Provide the (X, Y) coordinate of the cell's center where the given text is located.  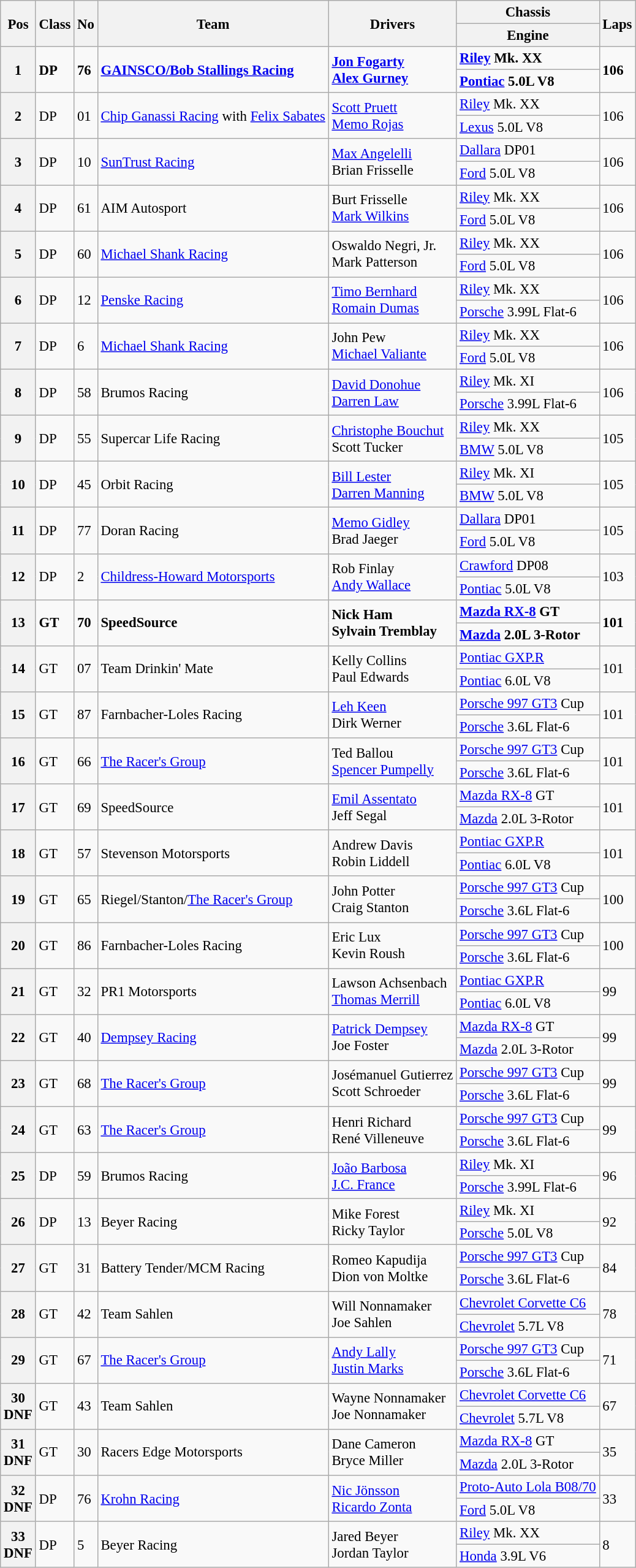
Dane Cameron Bryce Miller (392, 1453)
42 (86, 1314)
Childress-Howard Motorsports (213, 576)
96 (618, 1176)
Porsche 5.0L V8 (528, 1233)
Burt Frisselle Mark Wilkins (392, 208)
07 (86, 669)
31DNF (18, 1453)
Drivers (392, 23)
9 (18, 439)
14 (18, 669)
Battery Tender/MCM Racing (213, 1268)
John Pew Michael Valiante (392, 346)
Eric Lux Kevin Roush (392, 945)
19 (18, 900)
4 (18, 208)
Max Angelelli Brian Frisselle (392, 162)
Engine (528, 36)
69 (86, 807)
24 (18, 1129)
Jared Beyer Jordan Taylor (392, 1545)
Rob Finlay Andy Wallace (392, 576)
3 (18, 162)
59 (86, 1176)
No (86, 23)
30DNF (18, 1406)
16 (18, 761)
84 (618, 1268)
25 (18, 1176)
87 (86, 715)
77 (86, 531)
33DNF (18, 1545)
30 (86, 1453)
Dempsey Racing (213, 1037)
Pos (18, 23)
Class (55, 23)
92 (618, 1222)
21 (18, 992)
65 (86, 900)
Team (213, 23)
Stevenson Motorsports (213, 853)
Andy Lally Justin Marks (392, 1360)
33 (618, 1498)
63 (86, 1129)
58 (86, 392)
28 (18, 1314)
Scott Pruett Memo Rojas (392, 115)
Oswaldo Negri, Jr. Mark Patterson (392, 254)
1 (18, 70)
Lawson Achsenbach Thomas Merrill (392, 992)
Josémanuel Gutierrez Scott Schroeder (392, 1084)
86 (86, 945)
70 (86, 623)
32 (86, 992)
18 (18, 853)
15 (18, 715)
Will Nonnamaker Joe Sahlen (392, 1314)
29 (18, 1360)
Wayne Nonnamaker Joe Nonnamaker (392, 1406)
66 (86, 761)
45 (86, 484)
Timo Bernhard Romain Dumas (392, 300)
27 (18, 1268)
Memo Gidley Brad Jaeger (392, 531)
11 (18, 531)
Lexus 5.0L V8 (528, 127)
Jon Fogarty Alex Gurney (392, 70)
40 (86, 1037)
Honda 3.9L V6 (528, 1556)
35 (618, 1453)
Romeo Kapudija Dion von Moltke (392, 1268)
Proto-Auto Lola B08/70 (528, 1487)
Mike Forest Ricky Taylor (392, 1222)
Penske Racing (213, 300)
43 (86, 1406)
GAINSCO/Bob Stallings Racing (213, 70)
Nic Jönsson Ricardo Zonta (392, 1498)
John Potter Craig Stanton (392, 900)
Laps (618, 23)
Crawford DP08 (528, 565)
Riegel/Stanton/The Racer's Group (213, 900)
Bill Lester Darren Manning (392, 484)
Andrew Davis Robin Liddell (392, 853)
João Barbosa J.C. France (392, 1176)
Team Drinkin' Mate (213, 669)
Chip Ganassi Racing with Felix Sabates (213, 115)
Orbit Racing (213, 484)
57 (86, 853)
01 (86, 115)
David Donohue Darren Law (392, 392)
61 (86, 208)
78 (618, 1314)
SunTrust Racing (213, 162)
23 (18, 1084)
Kelly Collins Paul Edwards (392, 669)
17 (18, 807)
60 (86, 254)
22 (18, 1037)
Doran Racing (213, 531)
Nick Ham Sylvain Tremblay (392, 623)
31 (86, 1268)
20 (18, 945)
Henri Richard René Villeneuve (392, 1129)
71 (618, 1360)
AIM Autosport (213, 208)
Supercar Life Racing (213, 439)
Chassis (528, 12)
Emil Assentato Jeff Segal (392, 807)
32DNF (18, 1498)
7 (18, 346)
Patrick Dempsey Joe Foster (392, 1037)
55 (86, 439)
26 (18, 1222)
103 (618, 576)
PR1 Motorsports (213, 992)
Ted Ballou Spencer Pumpelly (392, 761)
68 (86, 1084)
Krohn Racing (213, 1498)
Leh Keen Dirk Werner (392, 715)
Racers Edge Motorsports (213, 1453)
Christophe Bouchut Scott Tucker (392, 439)
